Return (x, y) of the center of cell containing provided text 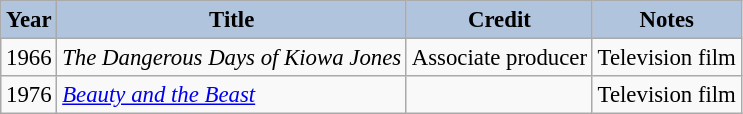
Year (29, 20)
Credit (499, 20)
The Dangerous Days of Kiowa Jones (232, 58)
Notes (666, 20)
Beauty and the Beast (232, 95)
Title (232, 20)
1966 (29, 58)
1976 (29, 95)
Associate producer (499, 58)
